For the text-containing cell, return its midpoint in (x, y) coordinate format. 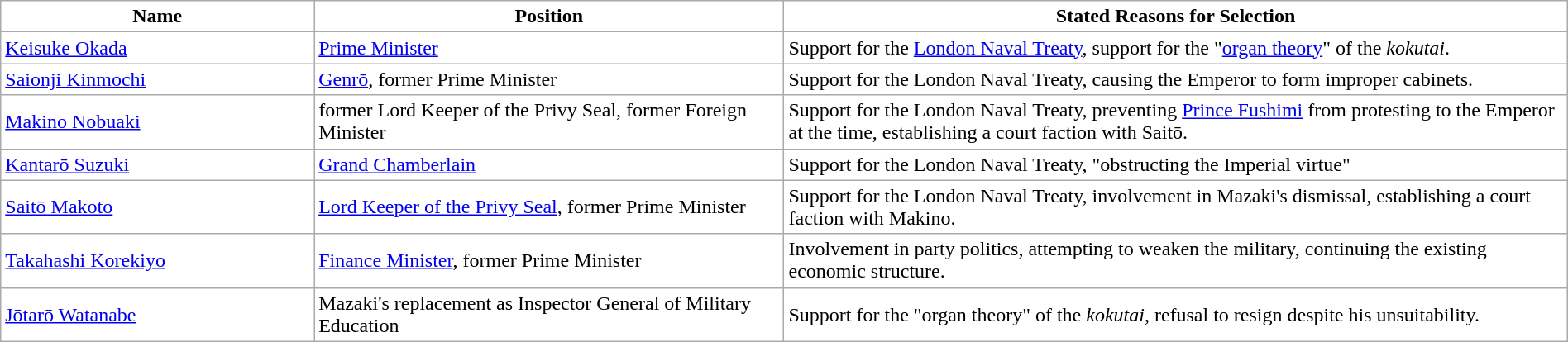
Grand Chamberlain (549, 164)
Makino Nobuaki (157, 122)
Stated Reasons for Selection (1176, 17)
Support for the London Naval Treaty, preventing Prince Fushimi from protesting to the Emperor at the time, establishing a court faction with Saitō. (1176, 122)
Support for the London Naval Treaty, "obstructing the Imperial virtue" (1176, 164)
Lord Keeper of the Privy Seal, former Prime Minister (549, 207)
Genrō, former Prime Minister (549, 79)
Support for the "organ theory" of the kokutai, refusal to resign despite his unsuitability. (1176, 314)
Support for the London Naval Treaty, causing the Emperor to form improper cabinets. (1176, 79)
Saionji Kinmochi (157, 79)
Support for the London Naval Treaty, involvement in Mazaki's dismissal, establishing a court faction with Makino. (1176, 207)
Jōtarō Watanabe (157, 314)
Finance Minister, former Prime Minister (549, 261)
Mazaki's replacement as Inspector General of Military Education (549, 314)
former Lord Keeper of the Privy Seal, former Foreign Minister (549, 122)
Kantarō Suzuki (157, 164)
Name (157, 17)
Involvement in party politics, attempting to weaken the military, continuing the existing economic structure. (1176, 261)
Prime Minister (549, 48)
Support for the London Naval Treaty, support for the "organ theory" of the kokutai. (1176, 48)
Keisuke Okada (157, 48)
Position (549, 17)
Saitō Makoto (157, 207)
Takahashi Korekiyo (157, 261)
